Identify which cell holds the provided text, then report its (x, y) central coordinate. 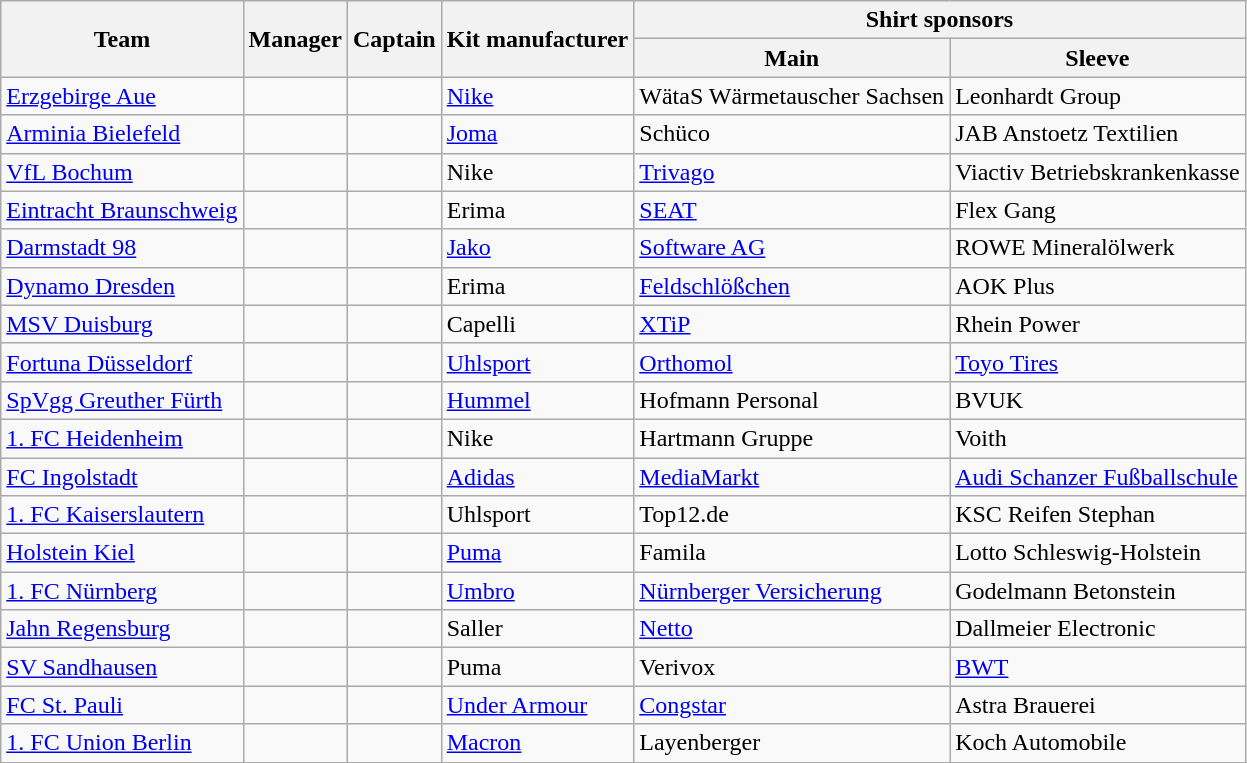
Jahn Regensburg (122, 629)
Darmstadt 98 (122, 248)
WätaS Wärmetauscher Sachsen (792, 96)
Captain (394, 39)
Under Armour (538, 705)
VfL Bochum (122, 172)
Arminia Bielefeld (122, 134)
Godelmann Betonstein (1098, 591)
Eintracht Braunschweig (122, 210)
Kit manufacturer (538, 39)
Leonhardt Group (1098, 96)
XTiP (792, 324)
Verivox (792, 667)
Sleeve (1098, 58)
Shirt sponsors (940, 20)
SEAT (792, 210)
Toyo Tires (1098, 362)
Audi Schanzer Fußballschule (1098, 477)
Schüco (792, 134)
Macron (538, 743)
SV Sandhausen (122, 667)
Holstein Kiel (122, 553)
BVUK (1098, 400)
Viactiv Betriebskrankenkasse (1098, 172)
Famila (792, 553)
Top12.de (792, 515)
Joma (538, 134)
Software AG (792, 248)
Manager (295, 39)
Netto (792, 629)
Orthomol (792, 362)
Saller (538, 629)
MSV Duisburg (122, 324)
Trivago (792, 172)
JAB Anstoetz Textilien (1098, 134)
1. FC Nürnberg (122, 591)
1. FC Kaiserslautern (122, 515)
Dallmeier Electronic (1098, 629)
Hofmann Personal (792, 400)
1. FC Union Berlin (122, 743)
AOK Plus (1098, 286)
Jako (538, 248)
Dynamo Dresden (122, 286)
Lotto Schleswig-Holstein (1098, 553)
Voith (1098, 438)
ROWE Mineralölwerk (1098, 248)
FC St. Pauli (122, 705)
Main (792, 58)
Hartmann Gruppe (792, 438)
Capelli (538, 324)
Astra Brauerei (1098, 705)
Flex Gang (1098, 210)
Umbro (538, 591)
Fortuna Düsseldorf (122, 362)
Nürnberger Versicherung (792, 591)
Feldschlößchen (792, 286)
Congstar (792, 705)
SpVgg Greuther Fürth (122, 400)
FC Ingolstadt (122, 477)
Layenberger (792, 743)
Adidas (538, 477)
Team (122, 39)
MediaMarkt (792, 477)
Erzgebirge Aue (122, 96)
KSC Reifen Stephan (1098, 515)
Rhein Power (1098, 324)
Koch Automobile (1098, 743)
Hummel (538, 400)
BWT (1098, 667)
1. FC Heidenheim (122, 438)
